Provide the [x, y] coordinate of the cell's center where the given text is located.  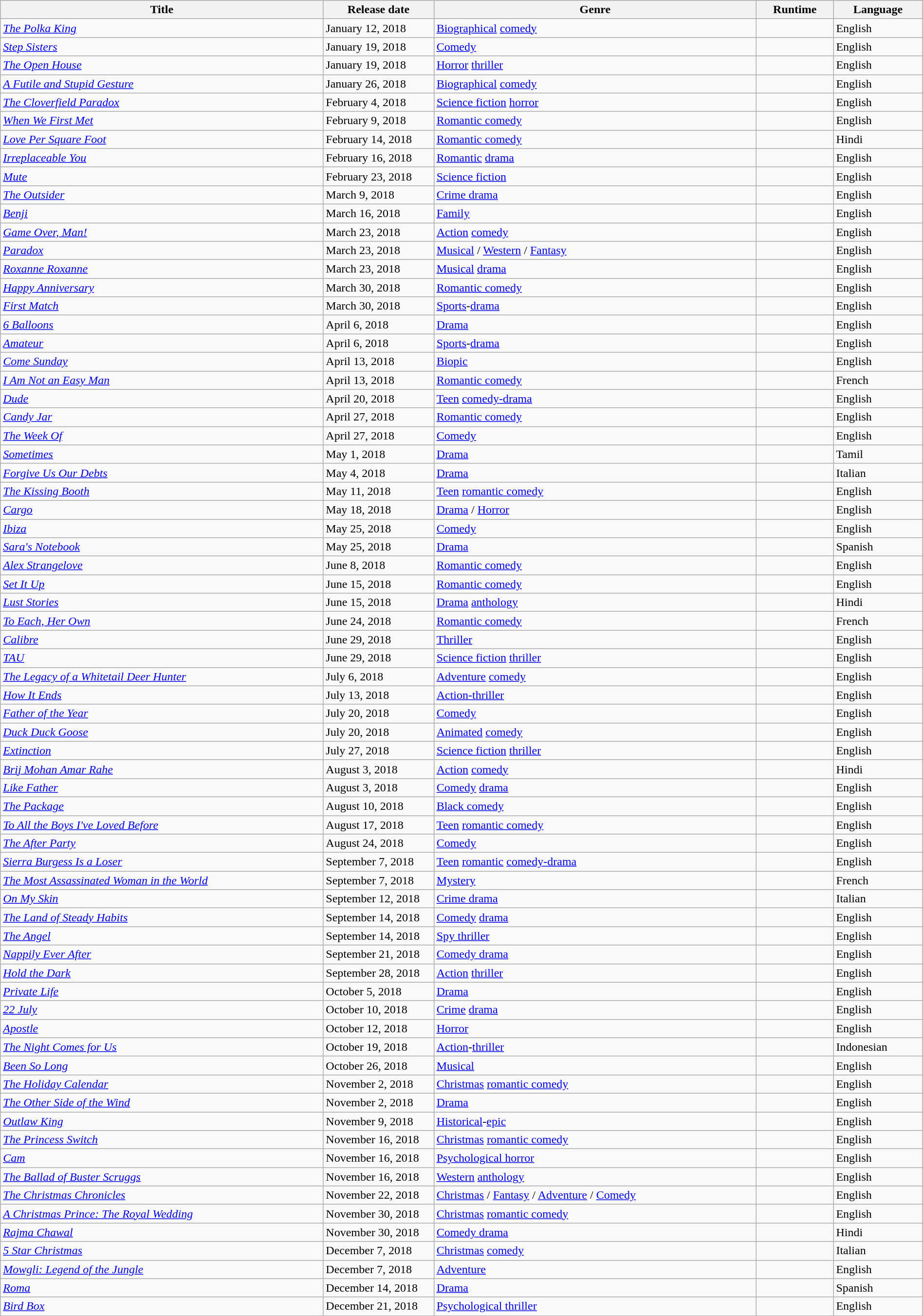
October 19, 2018 [379, 1047]
Apostle [162, 1028]
Hold the Dark [162, 973]
22 July [162, 1010]
6 Balloons [162, 325]
Love Per Square Foot [162, 139]
Mowgli: Legend of the Jungle [162, 1269]
June 8, 2018 [379, 566]
To All the Boys I've Loved Before [162, 825]
5 Star Christmas [162, 1251]
December 21, 2018 [379, 1306]
The Week Of [162, 436]
Thriller [595, 640]
The Angel [162, 936]
Tamil [878, 454]
July 27, 2018 [379, 750]
February 14, 2018 [379, 139]
A Christmas Prince: The Royal Wedding [162, 1214]
October 26, 2018 [379, 1065]
Musical / Western / Fantasy [595, 251]
Amateur [162, 343]
The Package [162, 806]
Black comedy [595, 806]
May 4, 2018 [379, 473]
The Holiday Calendar [162, 1084]
Paradox [162, 251]
The Polka King [162, 28]
Family [595, 213]
Dude [162, 399]
September 12, 2018 [379, 899]
How It Ends [162, 695]
The Other Side of the Wind [162, 1102]
The Legacy of a Whitetail Deer Hunter [162, 676]
Christmas / Fantasy / Adventure / Comedy [595, 1195]
The Open House [162, 65]
A Futile and Stupid Gesture [162, 84]
The Outsider [162, 195]
Step Sisters [162, 47]
Psychological horror [595, 1158]
Mute [162, 176]
July 13, 2018 [379, 695]
February 16, 2018 [379, 158]
Genre [595, 10]
Adventure comedy [595, 676]
The Ballad of Buster Scruggs [162, 1177]
Extinction [162, 750]
Outlaw King [162, 1121]
Roma [162, 1288]
Adventure [595, 1269]
The After Party [162, 843]
Musical drama [595, 269]
The Kissing Booth [162, 491]
Cam [162, 1158]
Forgive Us Our Debts [162, 473]
March 16, 2018 [379, 213]
Benji [162, 213]
TAU [162, 658]
October 12, 2018 [379, 1028]
Drama anthology [595, 603]
The Christmas Chronicles [162, 1195]
Action thriller [595, 973]
Drama / Horror [595, 510]
September 28, 2018 [379, 973]
June 24, 2018 [379, 621]
August 17, 2018 [379, 825]
Science fiction [595, 176]
Spy thriller [595, 936]
Roxanne Roxanne [162, 269]
Western anthology [595, 1177]
Historical-epic [595, 1121]
Musical [595, 1065]
Teen romantic comedy-drama [595, 862]
Romantic drama [595, 158]
Release date [379, 10]
Game Over, Man! [162, 232]
November 22, 2018 [379, 1195]
Title [162, 10]
Mystery [595, 880]
February 9, 2018 [379, 121]
Psychological thriller [595, 1306]
May 11, 2018 [379, 491]
February 4, 2018 [379, 102]
January 26, 2018 [379, 84]
Teen comedy-drama [595, 399]
Indonesian [878, 1047]
Biopic [595, 362]
September 21, 2018 [379, 954]
August 10, 2018 [379, 806]
Father of the Year [162, 713]
Runtime [795, 10]
Christmas comedy [595, 1251]
Set It Up [162, 584]
March 9, 2018 [379, 195]
Sometimes [162, 454]
Sierra Burgess Is a Loser [162, 862]
May 18, 2018 [379, 510]
On My Skin [162, 899]
February 23, 2018 [379, 176]
The Princess Switch [162, 1140]
Been So Long [162, 1065]
The Cloverfield Paradox [162, 102]
Rajma Chawal [162, 1232]
Science fiction horror [595, 102]
The Night Comes for Us [162, 1047]
Happy Anniversary [162, 288]
Calibre [162, 640]
Come Sunday [162, 362]
The Land of Steady Habits [162, 917]
Ibiza [162, 528]
When We First Met [162, 121]
December 14, 2018 [379, 1288]
Horror thriller [595, 65]
Nappily Ever After [162, 954]
Animated comedy [595, 732]
October 10, 2018 [379, 1010]
April 20, 2018 [379, 399]
Like Father [162, 787]
January 12, 2018 [379, 28]
First Match [162, 306]
Bird Box [162, 1306]
Duck Duck Goose [162, 732]
October 5, 2018 [379, 991]
Horror [595, 1028]
Cargo [162, 510]
The Most Assassinated Woman in the World [162, 880]
July 6, 2018 [379, 676]
Candy Jar [162, 417]
Language [878, 10]
Brij Mohan Amar Rahe [162, 769]
I Am Not an Easy Man [162, 380]
Lust Stories [162, 603]
Irreplaceable You [162, 158]
August 24, 2018 [379, 843]
Private Life [162, 991]
November 9, 2018 [379, 1121]
May 1, 2018 [379, 454]
Sara's Notebook [162, 547]
Alex Strangelove [162, 566]
To Each, Her Own [162, 621]
